Identify which cell holds the provided text, then report its (x, y) central coordinate. 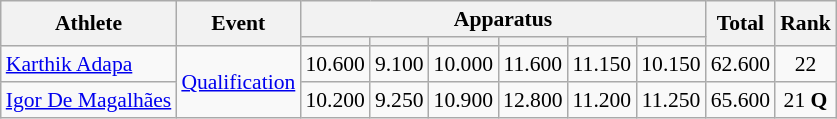
Qualification (238, 82)
21 Q (806, 100)
12.800 (532, 100)
11.600 (532, 64)
65.600 (740, 100)
10.900 (464, 100)
Event (238, 24)
10.600 (334, 64)
Athlete (89, 24)
9.250 (400, 100)
10.200 (334, 100)
11.250 (670, 100)
Igor De Magalhães (89, 100)
11.150 (602, 64)
11.200 (602, 100)
62.600 (740, 64)
Rank (806, 24)
Karthik Adapa (89, 64)
Total (740, 24)
9.100 (400, 64)
Apparatus (502, 19)
10.150 (670, 64)
10.000 (464, 64)
22 (806, 64)
